Search for the cell housing the specified text and yield its (x, y) center coordinate. 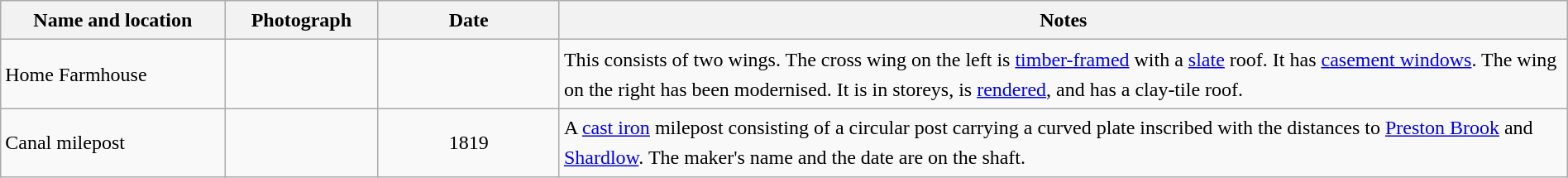
Canal milepost (112, 142)
Name and location (112, 20)
Date (468, 20)
Notes (1064, 20)
1819 (468, 142)
Home Farmhouse (112, 75)
Photograph (301, 20)
